Detect which cell encompasses the target text, then output its (X, Y) center coordinate. 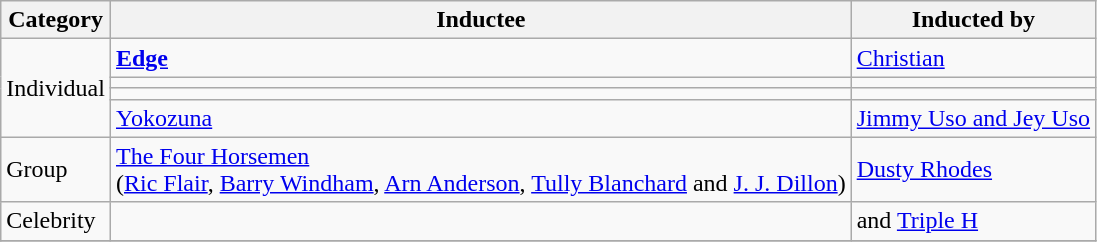
Jimmy Uso and Jey Uso (973, 118)
Individual (56, 88)
Category (56, 20)
Dusty Rhodes (973, 170)
The Four Horsemen(Ric Flair, Barry Windham, Arn Anderson, Tully Blanchard and J. J. Dillon) (480, 170)
and Triple H (973, 221)
Celebrity (56, 221)
Inducted by (973, 20)
Yokozuna (480, 118)
Inductee (480, 20)
Group (56, 170)
Edge (480, 58)
Christian (973, 58)
